Locate the cell with the specified text and output its (x, y) center coordinate. 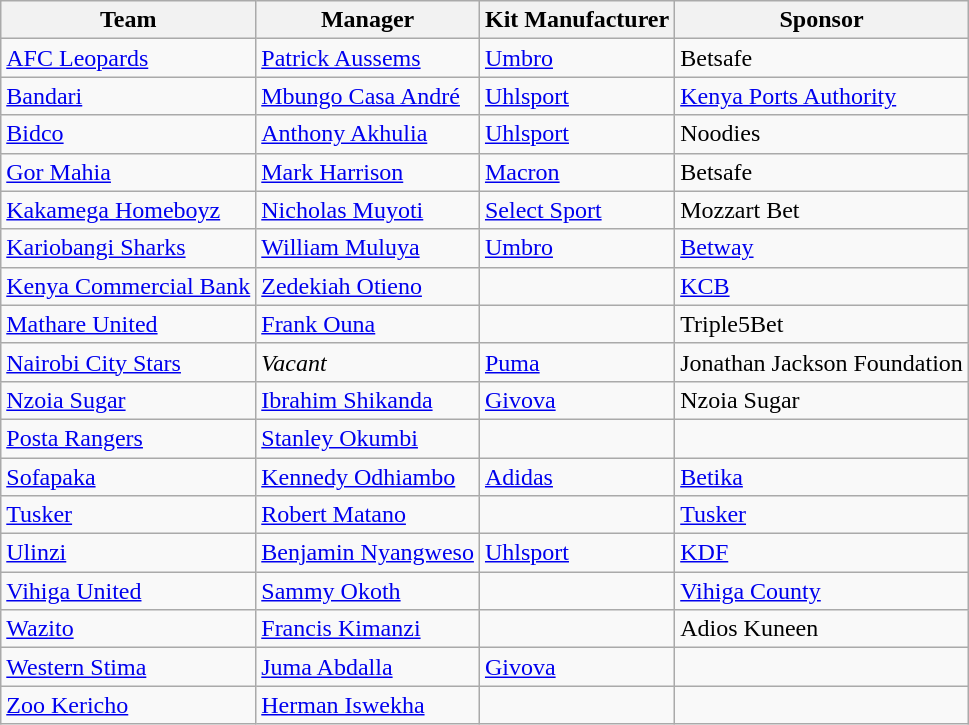
Sammy Okoth (368, 591)
Adios Kuneen (822, 629)
KCB (822, 286)
Nairobi City Stars (128, 362)
Team (128, 20)
Anthony Akhulia (368, 134)
Betika (822, 477)
Mozzart Bet (822, 210)
Select Sport (576, 210)
Mbungo Casa André (368, 96)
Benjamin Nyangweso (368, 553)
Posta Rangers (128, 438)
Francis Kimanzi (368, 629)
Gor Mahia (128, 172)
Kenya Ports Authority (822, 96)
Ibrahim Shikanda (368, 400)
Sofapaka (128, 477)
Kennedy Odhiambo (368, 477)
Vacant (368, 362)
Ulinzi (128, 553)
Robert Matano (368, 515)
Zoo Kericho (128, 705)
KDF (822, 553)
Jonathan Jackson Foundation (822, 362)
Wazito (128, 629)
Kariobangi Sharks (128, 248)
Betway (822, 248)
Kit Manufacturer (576, 20)
Puma (576, 362)
Sponsor (822, 20)
Manager (368, 20)
Frank Ouna (368, 324)
Macron (576, 172)
Triple5Bet (822, 324)
Kakamega Homeboyz (128, 210)
Noodies (822, 134)
Vihiga County (822, 591)
Patrick Aussems (368, 58)
William Muluya (368, 248)
Bandari (128, 96)
Juma Abdalla (368, 667)
Western Stima (128, 667)
Nicholas Muyoti (368, 210)
Mark Harrison (368, 172)
Mathare United (128, 324)
Stanley Okumbi (368, 438)
Kenya Commercial Bank (128, 286)
Zedekiah Otieno (368, 286)
AFC Leopards (128, 58)
Bidco (128, 134)
Vihiga United (128, 591)
Adidas (576, 477)
Herman Iswekha (368, 705)
